Return (x, y) of the center of cell containing provided text 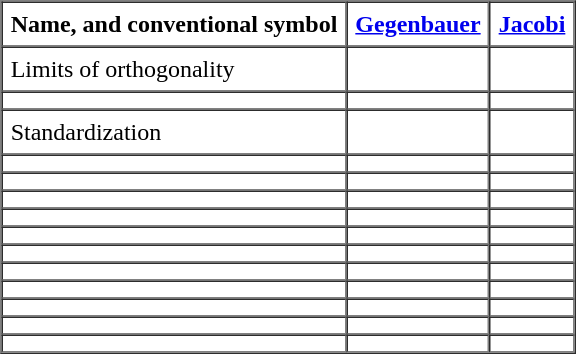
Name, and conventional symbol (174, 24)
Gegenbauer (418, 24)
Standardization (174, 132)
Jacobi (532, 24)
Limits of orthogonality (174, 68)
